Provide the (X, Y) coordinate of the cell's center where the given text is located.  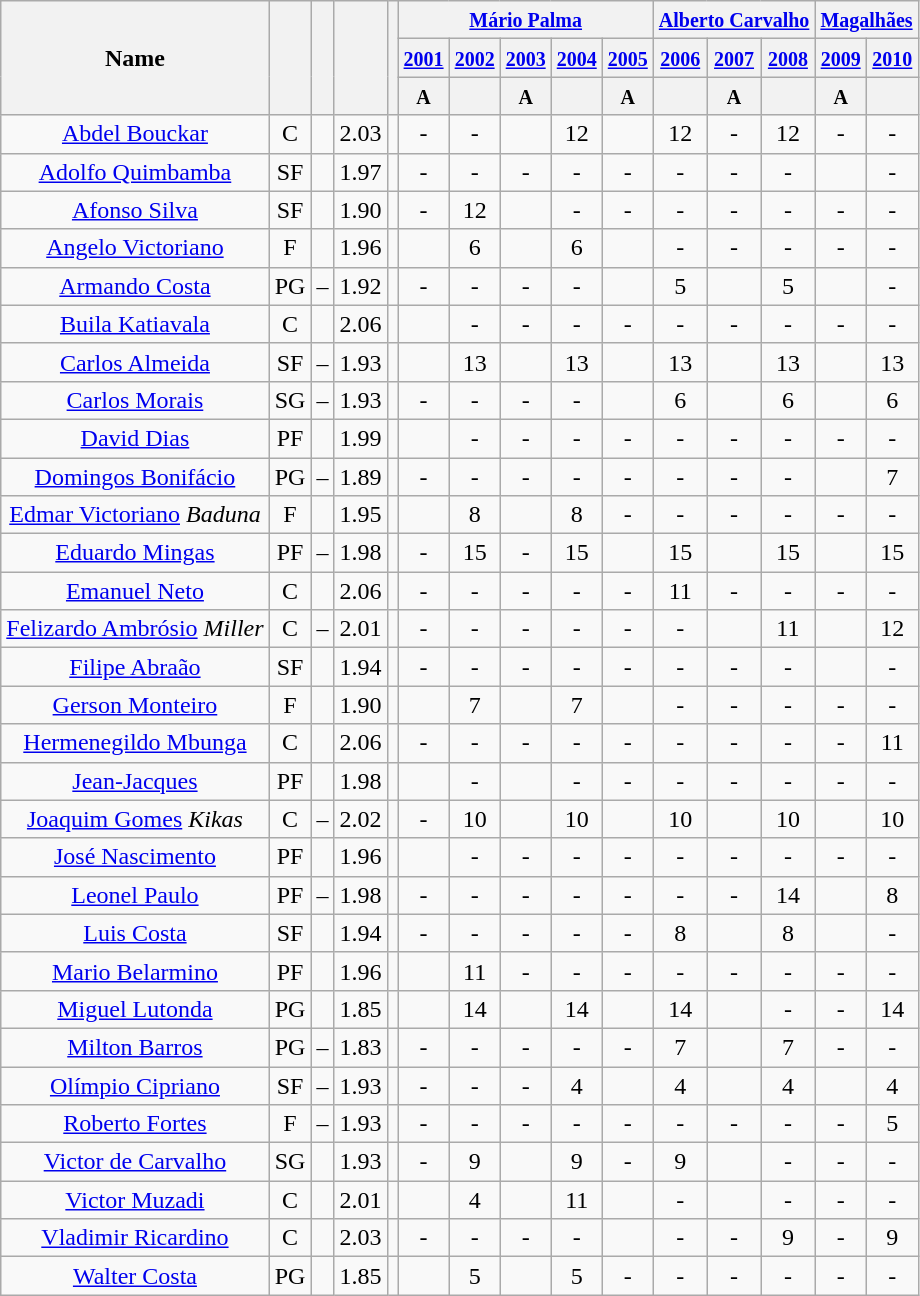
Hermenegildo Mbunga (135, 743)
2005 (628, 58)
1.83 (360, 1047)
Afonso Silva (135, 210)
Vladimir Ricardino (135, 1238)
Joaquim Gomes Kikas (135, 819)
Leonel Paulo (135, 895)
2007 (734, 58)
Mário Palma (526, 20)
Felizardo Ambrósio Miller (135, 629)
2006 (680, 58)
Gerson Monteiro (135, 705)
2001 (424, 58)
Roberto Fortes (135, 1124)
2008 (788, 58)
Miguel Lutonda (135, 1009)
David Dias (135, 438)
2010 (892, 58)
1.95 (360, 515)
Olímpio Cipriano (135, 1085)
2004 (576, 58)
1.97 (360, 172)
Alberto Carvalho (734, 20)
2.02 (360, 819)
Adolfo Quimbamba (135, 172)
2009 (841, 58)
1.89 (360, 477)
Jean-Jacques (135, 781)
José Nascimento (135, 857)
Eduardo Mingas (135, 553)
Walter Costa (135, 1276)
Edmar Victoriano Baduna (135, 515)
Buila Katiavala (135, 324)
Name (135, 58)
Magalhães (866, 20)
Victor de Carvalho (135, 1162)
Carlos Morais (135, 400)
Domingos Bonifácio (135, 477)
Emanuel Neto (135, 591)
Mario Belarmino (135, 971)
2002 (474, 58)
Armando Costa (135, 286)
1.99 (360, 438)
Angelo Victoriano (135, 248)
Victor Muzadi (135, 1200)
Luis Costa (135, 933)
Carlos Almeida (135, 362)
Filipe Abraão (135, 667)
1.92 (360, 286)
Milton Barros (135, 1047)
2003 (526, 58)
Abdel Bouckar (135, 134)
